Output the [X, Y] coordinate of the center of the cell containing the given text.  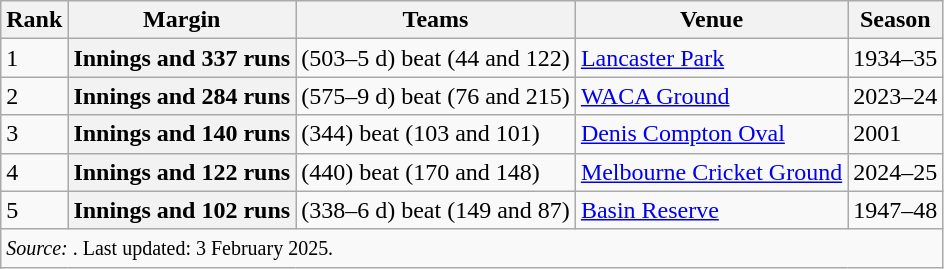
(440) beat (170 and 148) [436, 172]
5 [34, 210]
1947–48 [896, 210]
3 [34, 134]
4 [34, 172]
Basin Reserve [711, 210]
Denis Compton Oval [711, 134]
(338–6 d) beat (149 and 87) [436, 210]
2024–25 [896, 172]
2 [34, 96]
WACA Ground [711, 96]
Innings and 284 runs [182, 96]
Venue [711, 20]
1934–35 [896, 58]
Innings and 102 runs [182, 210]
Season [896, 20]
1 [34, 58]
(344) beat (103 and 101) [436, 134]
(575–9 d) beat (76 and 215) [436, 96]
2023–24 [896, 96]
Margin [182, 20]
Innings and 122 runs [182, 172]
Innings and 140 runs [182, 134]
(503–5 d) beat (44 and 122) [436, 58]
Rank [34, 20]
Source: . Last updated: 3 February 2025. [472, 248]
Innings and 337 runs [182, 58]
Teams [436, 20]
Lancaster Park [711, 58]
Melbourne Cricket Ground [711, 172]
2001 [896, 134]
